Locate the cell with the specified text and output its [X, Y] center coordinate. 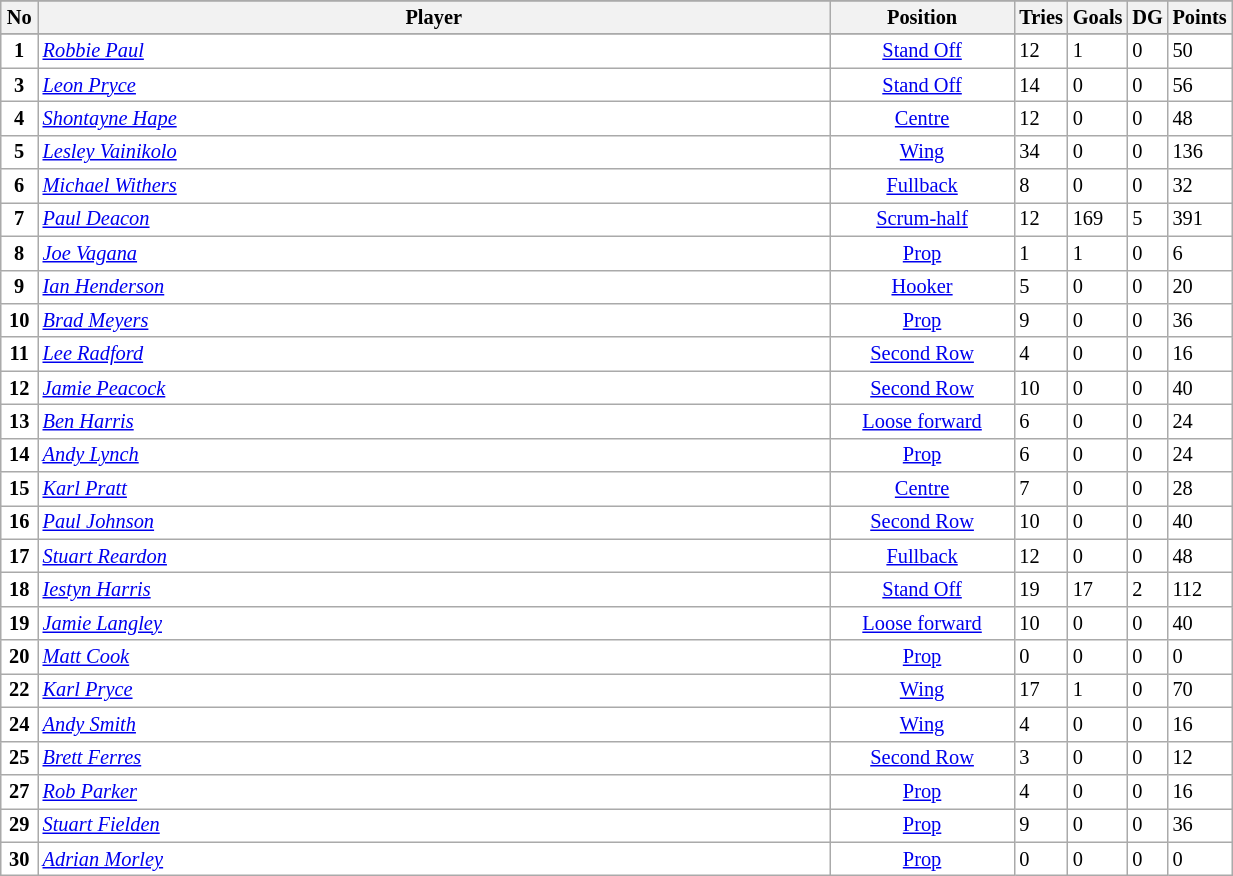
70 [1200, 690]
Rob Parker [434, 791]
15 [20, 489]
Brett Ferres [434, 758]
169 [1098, 219]
Andy Smith [434, 724]
Michael Withers [434, 186]
112 [1200, 589]
Lee Radford [434, 354]
Brad Meyers [434, 320]
Shontayne Hape [434, 118]
56 [1200, 85]
Lesley Vainikolo [434, 152]
34 [1040, 152]
Player [434, 17]
136 [1200, 152]
2 [1147, 589]
50 [1200, 51]
Leon Pryce [434, 85]
Ian Henderson [434, 287]
391 [1200, 219]
Adrian Morley [434, 859]
Andy Lynch [434, 455]
Paul Johnson [434, 522]
28 [1200, 489]
Scrum-half [922, 219]
11 [20, 354]
Paul Deacon [434, 219]
Karl Pratt [434, 489]
25 [20, 758]
29 [20, 825]
Points [1200, 17]
Ben Harris [434, 421]
27 [20, 791]
Iestyn Harris [434, 589]
No [20, 17]
DG [1147, 17]
Stuart Fielden [434, 825]
Tries [1040, 17]
Jamie Peacock [434, 388]
Jamie Langley [434, 623]
32 [1200, 186]
Robbie Paul [434, 51]
13 [20, 421]
Joe Vagana [434, 253]
Goals [1098, 17]
Matt Cook [434, 657]
22 [20, 690]
Hooker [922, 287]
Stuart Reardon [434, 556]
Karl Pryce [434, 690]
18 [20, 589]
30 [20, 859]
Position [922, 17]
